Determine the [X, Y] coordinate at the center of the cell enclosing the given text.  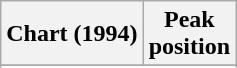
Chart (1994) [72, 34]
Peakposition [189, 34]
